Return the (x, y) coordinate for the center point of the cell that contains the specified text.  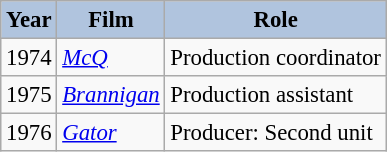
1974 (29, 58)
1975 (29, 95)
Film (111, 20)
McQ (111, 58)
Production assistant (276, 95)
Brannigan (111, 95)
1976 (29, 133)
Production coordinator (276, 58)
Producer: Second unit (276, 133)
Gator (111, 133)
Role (276, 20)
Year (29, 20)
